Locate the cell with the specified text and output its [X, Y] center coordinate. 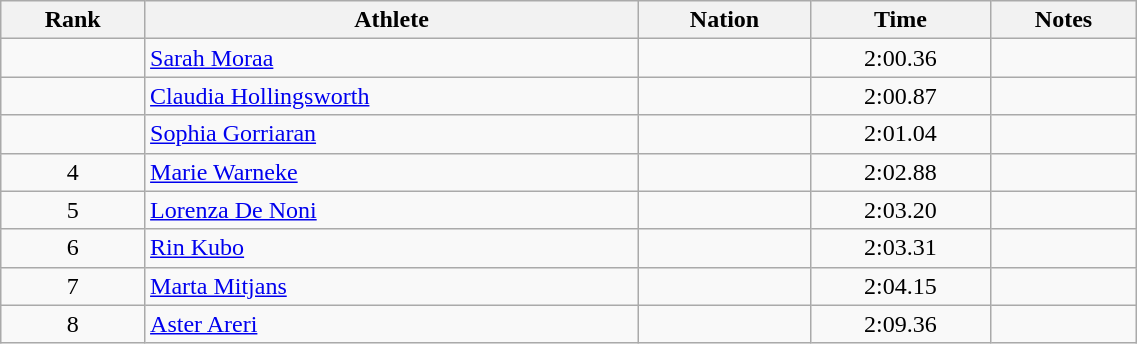
2:09.36 [900, 324]
2:00.87 [900, 96]
7 [73, 286]
Sarah Moraa [392, 58]
6 [73, 248]
Rin Kubo [392, 248]
2:02.88 [900, 172]
2:04.15 [900, 286]
Sophia Gorriaran [392, 134]
2:03.20 [900, 210]
2:00.36 [900, 58]
Marie Warneke [392, 172]
Athlete [392, 20]
4 [73, 172]
Lorenza De Noni [392, 210]
2:03.31 [900, 248]
2:01.04 [900, 134]
Rank [73, 20]
Time [900, 20]
Notes [1064, 20]
Claudia Hollingsworth [392, 96]
Marta Mitjans [392, 286]
Aster Areri [392, 324]
5 [73, 210]
Nation [724, 20]
8 [73, 324]
